Extract the [x, y] coordinate from the center of the cell holding the provided text.  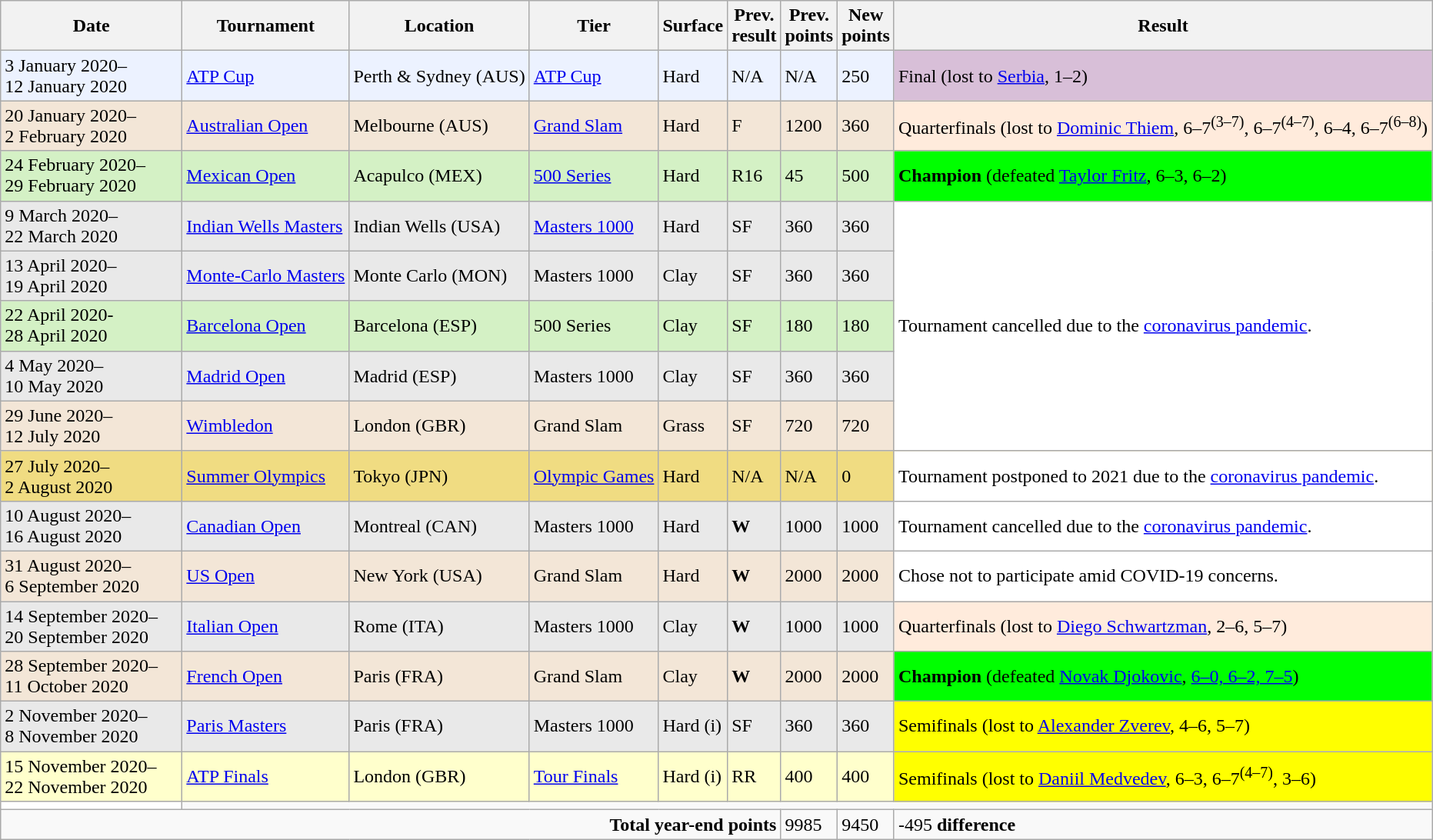
14 September 2020–20 September 2020 [92, 626]
Prev.result [754, 26]
250 [866, 75]
Result [1163, 26]
Champion (defeated Novak Djokovic, 6–0, 6–2, 7–5) [1163, 677]
9 March 2020–22 March 2020 [92, 226]
-495 difference [1163, 825]
Olympic Games [594, 475]
French Open [266, 677]
Barcelona Open [266, 326]
20 January 2020–2 February 2020 [92, 126]
Monte Carlo (MON) [439, 275]
Canadian Open [266, 526]
Final (lost to Serbia, 1–2) [1163, 75]
Indian Wells (USA) [439, 226]
Grass [693, 426]
Tokyo (JPN) [439, 475]
R16 [754, 175]
Date [92, 26]
Melbourne (AUS) [439, 126]
45 [809, 175]
Tier [594, 26]
F [754, 126]
Location [439, 26]
Semifinals (lost to Alexander Zverev, 4–6, 5–7) [1163, 726]
Madrid (ESP) [439, 375]
ATP Finals [266, 777]
2 November 2020–8 November 2020 [92, 726]
Tournament postponed to 2021 due to the coronavirus pandemic. [1163, 475]
Summer Olympics [266, 475]
RR [754, 777]
9450 [866, 825]
4 May 2020–10 May 2020 [92, 375]
24 February 2020–29 February 2020 [92, 175]
US Open [266, 575]
Acapulco (MEX) [439, 175]
Perth & Sydney (AUS) [439, 75]
Quarterfinals (lost to Diego Schwartzman, 2–6, 5–7) [1163, 626]
15 November 2020–22 November 2020 [92, 777]
Newpoints [866, 26]
Chose not to participate amid COVID-19 concerns. [1163, 575]
New York (USA) [439, 575]
Montreal (CAN) [439, 526]
Barcelona (ESP) [439, 326]
28 September 2020–11 October 2020 [92, 677]
29 June 2020–12 July 2020 [92, 426]
Total year-end points [391, 825]
500 [866, 175]
1200 [809, 126]
22 April 2020-28 April 2020 [92, 326]
Indian Wells Masters [266, 226]
Surface [693, 26]
Paris Masters [266, 726]
Champion (defeated Taylor Fritz, 6–3, 6–2) [1163, 175]
9985 [809, 825]
Prev.points [809, 26]
Mexican Open [266, 175]
0 [866, 475]
31 August 2020–6 September 2020 [92, 575]
Tournament [266, 26]
Rome (ITA) [439, 626]
Tour Finals [594, 777]
Semifinals (lost to Daniil Medvedev, 6–3, 6–7(4–7), 3–6) [1163, 777]
3 January 2020–12 January 2020 [92, 75]
Australian Open [266, 126]
27 July 2020–2 August 2020 [92, 475]
Monte-Carlo Masters [266, 275]
Quarterfinals (lost to Dominic Thiem, 6–7(3–7), 6–7(4–7), 6–4, 6–7(6–8)) [1163, 126]
Madrid Open [266, 375]
Italian Open [266, 626]
10 August 2020–16 August 2020 [92, 526]
13 April 2020–19 April 2020 [92, 275]
Wimbledon [266, 426]
